Identify which cell holds the provided text, then report its (X, Y) central coordinate. 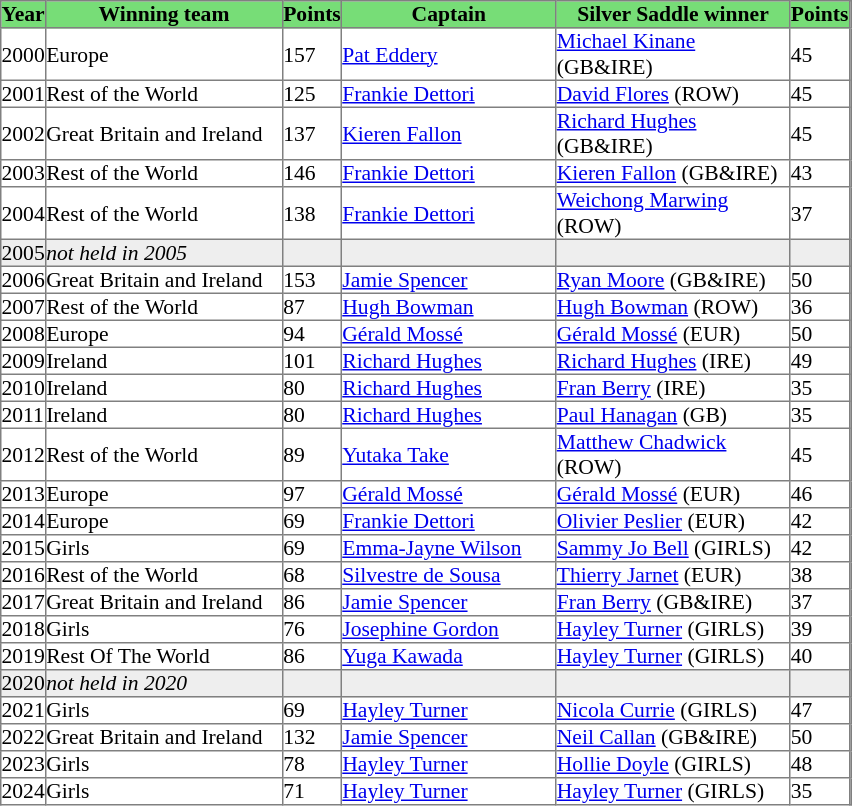
2013 (24, 494)
157 (312, 54)
2016 (24, 576)
Captain (449, 14)
153 (312, 280)
2008 (24, 334)
Richard Hughes (GB&IRE) (673, 133)
Michael Kinane (GB&IRE) (673, 54)
2009 (24, 360)
40 (820, 656)
Josephine Gordon (449, 630)
89 (312, 454)
Fran Berry (GB&IRE) (673, 602)
2003 (24, 174)
125 (312, 94)
2002 (24, 133)
2017 (24, 602)
2004 (24, 213)
2023 (24, 764)
Neil Callan (GB&IRE) (673, 738)
Nicola Currie (GIRLS) (673, 710)
38 (820, 576)
Yutaka Take (449, 454)
87 (312, 306)
48 (820, 764)
Emma-Jayne Wilson (449, 548)
Fran Berry (IRE) (673, 388)
Year (24, 14)
Hugh Bowman (449, 306)
Hugh Bowman (ROW) (673, 306)
2007 (24, 306)
not held in 2020 (164, 684)
Pat Eddery (449, 54)
David Flores (ROW) (673, 94)
36 (820, 306)
Yuga Kawada (449, 656)
Winning team (164, 14)
Sammy Jo Bell (GIRLS) (673, 548)
2011 (24, 414)
146 (312, 174)
Paul Hanagan (GB) (673, 414)
39 (820, 630)
2005 (24, 252)
2006 (24, 280)
not held in 2005 (164, 252)
71 (312, 792)
138 (312, 213)
2000 (24, 54)
132 (312, 738)
2018 (24, 630)
2021 (24, 710)
Weichong Marwing (ROW) (673, 213)
43 (820, 174)
2014 (24, 522)
Matthew Chadwick (ROW) (673, 454)
Thierry Jarnet (EUR) (673, 576)
Silvestre de Sousa (449, 576)
Ryan Moore (GB&IRE) (673, 280)
2001 (24, 94)
137 (312, 133)
Rest Of The World (164, 656)
Silver Saddle winner (673, 14)
Hollie Doyle (GIRLS) (673, 764)
49 (820, 360)
2012 (24, 454)
2020 (24, 684)
101 (312, 360)
2015 (24, 548)
2022 (24, 738)
94 (312, 334)
Richard Hughes (IRE) (673, 360)
2019 (24, 656)
47 (820, 710)
Olivier Peslier (EUR) (673, 522)
76 (312, 630)
68 (312, 576)
2024 (24, 792)
Kieren Fallon (449, 133)
78 (312, 764)
2010 (24, 388)
Kieren Fallon (GB&IRE) (673, 174)
97 (312, 494)
46 (820, 494)
